Find where the given text appears and provide that cell's center as [x, y] coordinate. 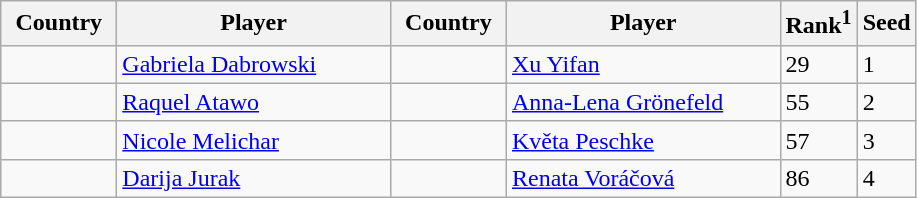
Anna-Lena Grönefeld [643, 102]
55 [818, 102]
Gabriela Dabrowski [254, 64]
Xu Yifan [643, 64]
57 [818, 140]
3 [886, 140]
Darija Jurak [254, 178]
29 [818, 64]
1 [886, 64]
Nicole Melichar [254, 140]
Rank1 [818, 24]
Raquel Atawo [254, 102]
2 [886, 102]
Renata Voráčová [643, 178]
4 [886, 178]
Seed [886, 24]
86 [818, 178]
Květa Peschke [643, 140]
